Pinpoint the cell where the given text exists, returning its [x, y] midpoint coordinate. 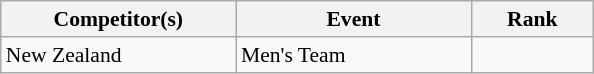
Rank [532, 19]
Competitor(s) [118, 19]
Men's Team [354, 55]
New Zealand [118, 55]
Event [354, 19]
